Return [x, y] of the center of cell containing provided text 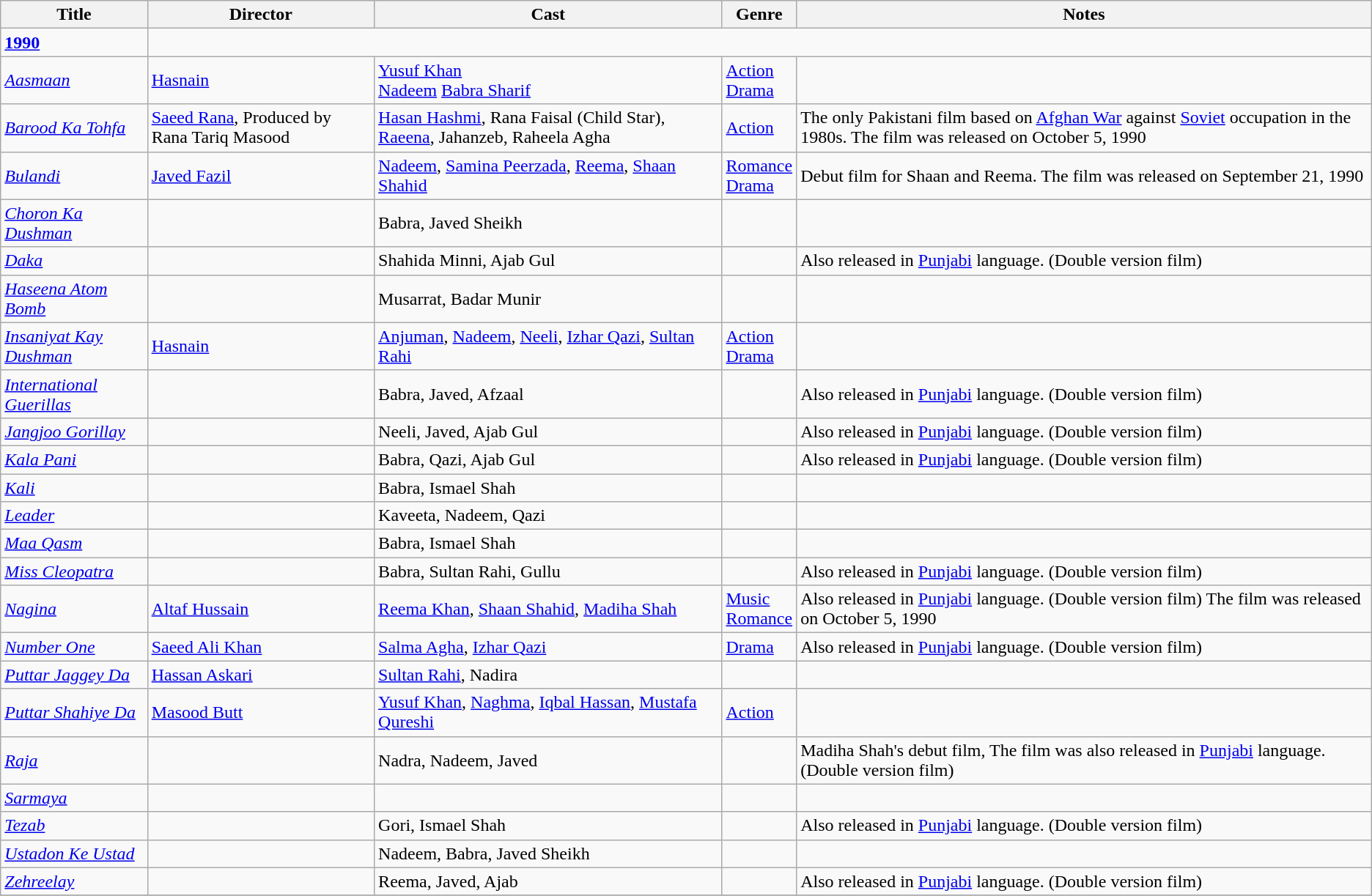
Altaf Hussain [261, 610]
Babra, Javed Sheikh [548, 223]
Debut film for Shaan and Reema. The film was released on September 21, 1990 [1085, 176]
Javed Fazil [261, 176]
Kala Pani [74, 459]
Nadra, Nadeem, Javed [548, 760]
Gori, Ismael Shah [548, 826]
International Guerillas [74, 394]
Puttar Jaggey Da [74, 675]
Jangjoo Gorillay [74, 432]
Leader [74, 516]
Drama [759, 647]
Genre [759, 15]
MusicRomance [759, 610]
Puttar Shahiye Da [74, 712]
Yusuf Khan, Naghma, Iqbal Hassan, Mustafa Qureshi [548, 712]
Nadeem, Babra, Javed Sheikh [548, 854]
Aasmaan [74, 81]
Saeed Rana, Produced by Rana Tariq Masood [261, 127]
Notes [1085, 15]
Babra, Sultan Rahi, Gullu [548, 571]
Sarmaya [74, 798]
The only Pakistani film based on Afghan War against Soviet occupation in the 1980s. The film was released on October 5, 1990 [1085, 127]
Choron Ka Dushman [74, 223]
Cast [548, 15]
Nadeem, Samina Peerzada, Reema, Shaan Shahid [548, 176]
Nagina [74, 610]
Anjuman, Nadeem, Neeli, Izhar Qazi, Sultan Rahi [548, 346]
Raja [74, 760]
Director [261, 15]
Zehreelay [74, 881]
Reema Khan, Shaan Shahid, Madiha Shah [548, 610]
Babra, Qazi, Ajab Gul [548, 459]
Babra, Javed, Afzaal [548, 394]
Title [74, 15]
Yusuf KhanNadeem Babra Sharif [548, 81]
Haseena Atom Bomb [74, 299]
Tezab [74, 826]
Miss Cleopatra [74, 571]
RomanceDrama [759, 176]
Saeed Ali Khan [261, 647]
Maa Qasm [74, 544]
Sultan Rahi, Nadira [548, 675]
Hasan Hashmi, Rana Faisal (Child Star), Raeena, Jahanzeb, Raheela Agha [548, 127]
Hassan Askari [261, 675]
Also released in Punjabi language. (Double version film) The film was released on October 5, 1990 [1085, 610]
Number One [74, 647]
1990 [74, 42]
Musarrat, Badar Munir [548, 299]
Daka [74, 261]
Insaniyat Kay Dushman [74, 346]
Salma Agha, Izhar Qazi [548, 647]
Bulandi [74, 176]
Shahida Minni, Ajab Gul [548, 261]
Masood Butt [261, 712]
Madiha Shah's debut film, The film was also released in Punjabi language. (Double version film) [1085, 760]
Barood Ka Tohfa [74, 127]
Reema, Javed, Ajab [548, 881]
Ustadon Ke Ustad [74, 854]
Neeli, Javed, Ajab Gul [548, 432]
Kali [74, 487]
Kaveeta, Nadeem, Qazi [548, 516]
